Identify which cell holds the provided text, then report its (X, Y) central coordinate. 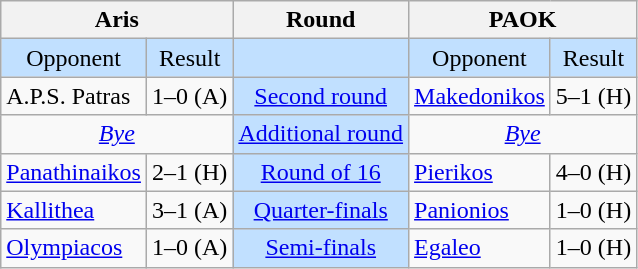
Kallithea (74, 210)
PAOK (523, 20)
Second round (321, 96)
Quarter-finals (321, 210)
Olympiacos (74, 248)
2–1 (H) (189, 172)
Egaleo (480, 248)
Round (321, 20)
Pierikos (480, 172)
Panionios (480, 210)
A.P.S. Patras (74, 96)
Panathinaikos (74, 172)
Makedonikos (480, 96)
4–0 (H) (593, 172)
Aris (117, 20)
Round of 16 (321, 172)
Additional round (321, 134)
3–1 (A) (189, 210)
Semi-finals (321, 248)
5–1 (H) (593, 96)
